For the text-containing cell, return its midpoint in (X, Y) coordinate format. 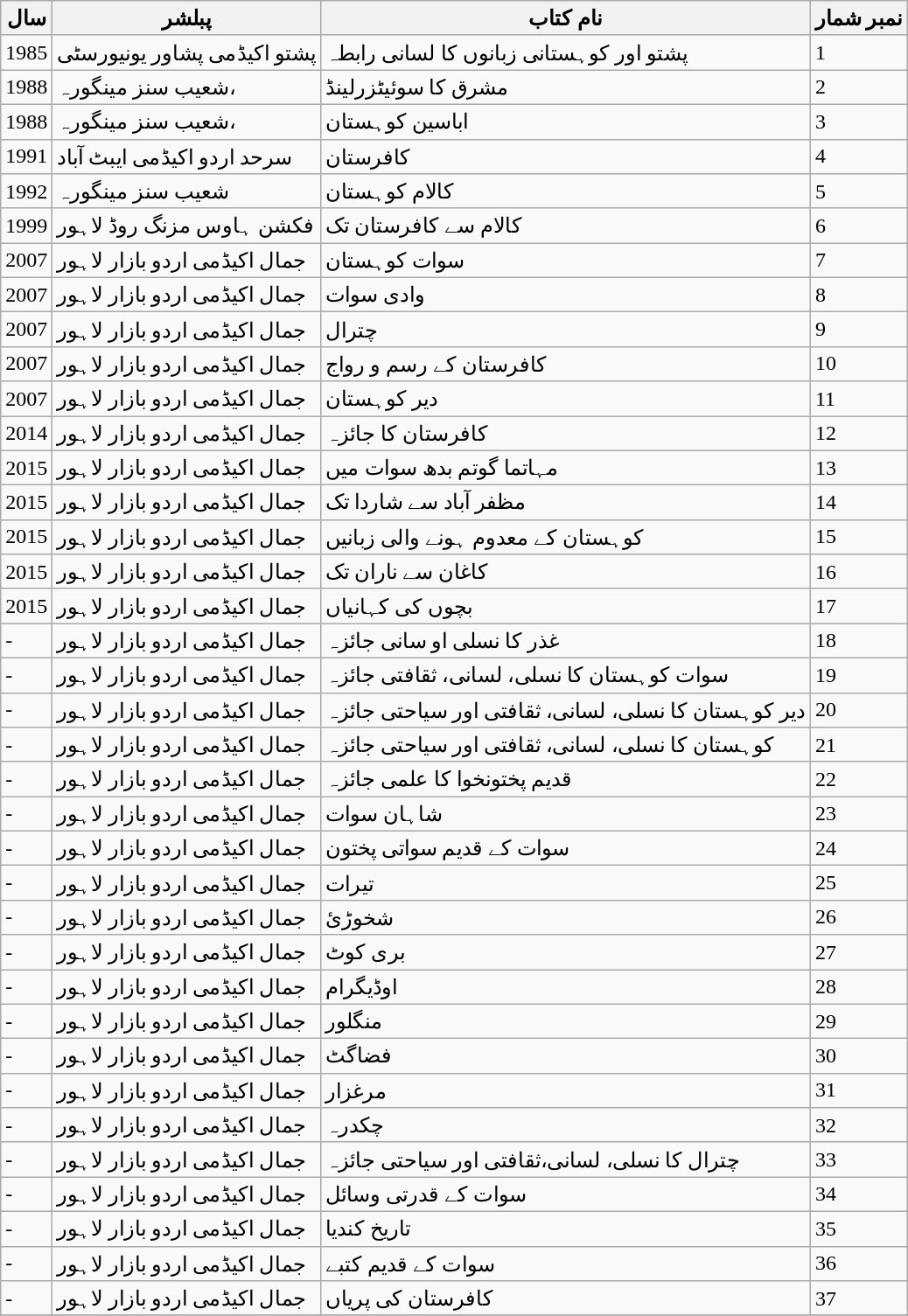
26 (858, 917)
مظفر آباد سے شاردا تک (565, 503)
تیرات (565, 883)
1999 (26, 226)
کافرستان کی پریاں (565, 1299)
نمبر شمار (858, 18)
سوات کے قدرتی وسائل (565, 1194)
2014 (26, 434)
36 (858, 1264)
5 (858, 191)
31 (858, 1090)
کوہستان کا نسلی، لسانی، ثقافتی اور سیاحتی جائزہ (565, 745)
14 (858, 503)
21 (858, 745)
چکدرہ (565, 1125)
تاریخ کندیا (565, 1229)
سوات کوہستان کا نسلی، لسانی، ثقافتی جائزہ (565, 675)
1 (858, 52)
1991 (26, 157)
37 (858, 1299)
33 (858, 1159)
کاغان سے ناران تک (565, 572)
7 (858, 261)
10 (858, 364)
سرحد اردو اکیڈمی ایبٹ آباد (187, 157)
1992 (26, 191)
فکشن ہاوس مزنگ روڈ لاہور (187, 226)
کالام سے کافرستان تک (565, 226)
فضاگٹ (565, 1056)
20 (858, 710)
پشتو اور کوہستانی زبانوں کا لسانی رابطہ (565, 52)
28 (858, 986)
34 (858, 1194)
اوڈیگرام (565, 986)
18 (858, 641)
6 (858, 226)
27 (858, 952)
غذر کا نسلی او سانی جائزہ (565, 641)
بچوں کی کہانیاں (565, 606)
32 (858, 1125)
23 (858, 814)
شخوڑئ (565, 917)
19 (858, 675)
کوہستان کے معدوم ہونے والی زبانیں (565, 537)
4 (858, 157)
24 (858, 848)
12 (858, 434)
وادی سوات (565, 295)
کافرستان (565, 157)
30 (858, 1056)
منگلور (565, 1021)
17 (858, 606)
25 (858, 883)
1985 (26, 52)
نام کتاب (565, 18)
13 (858, 468)
16 (858, 572)
شاہان سوات (565, 814)
کافرستان کا جائزہ (565, 434)
22 (858, 779)
پبلشر (187, 18)
مرغزار (565, 1090)
شعیب سنز مینگورہ (187, 191)
دیر کوہستان (565, 399)
دیر کوہستان کا نسلی، لسانی، ثقافتی اور سیاحتی جائزہ (565, 710)
مہاتما گوتم بدھ سوات میں (565, 468)
15 (858, 537)
سوات کوہستان (565, 261)
8 (858, 295)
2 (858, 87)
اباسین کوہستان (565, 122)
کالام کوہستان (565, 191)
پشتو اکیڈمی پشاور یونیورسٹی (187, 52)
چترال کا نسلی، لسانی،ثقافتی اور سیاحتی جائزہ (565, 1159)
قدیم پختونخوا کا علمی جائزہ (565, 779)
3 (858, 122)
سوات کے قدیم سواتی پختون (565, 848)
کافرستان کے رسم و رواج (565, 364)
بری کوٹ (565, 952)
سال (26, 18)
مشرق کا سوئیٹزرلینڈ (565, 87)
29 (858, 1021)
35 (858, 1229)
چترال (565, 330)
11 (858, 399)
سوات کے قدیم کتبے (565, 1264)
9 (858, 330)
